Extract the [x, y] coordinate from the center of the cell holding the provided text.  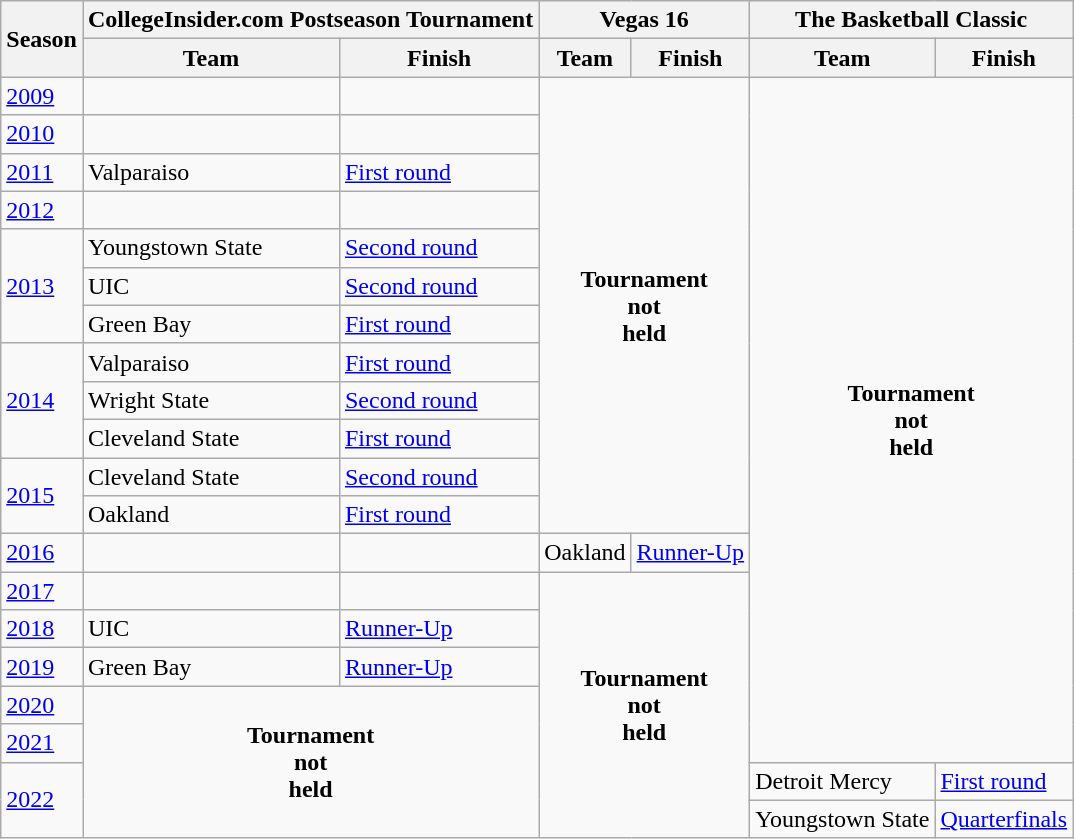
CollegeInsider.com Postseason Tournament [310, 20]
2020 [42, 705]
2015 [42, 496]
2010 [42, 134]
2021 [42, 743]
Detroit Mercy [842, 781]
Wright State [210, 400]
Season [42, 39]
2014 [42, 400]
2017 [42, 591]
2022 [42, 800]
2011 [42, 172]
2013 [42, 286]
2012 [42, 210]
Quarterfinals [1004, 819]
2016 [42, 553]
2019 [42, 667]
Vegas 16 [644, 20]
2009 [42, 96]
The Basketball Classic [912, 20]
2018 [42, 629]
